Provide the [x, y] coordinate of the cell's center where the given text is located.  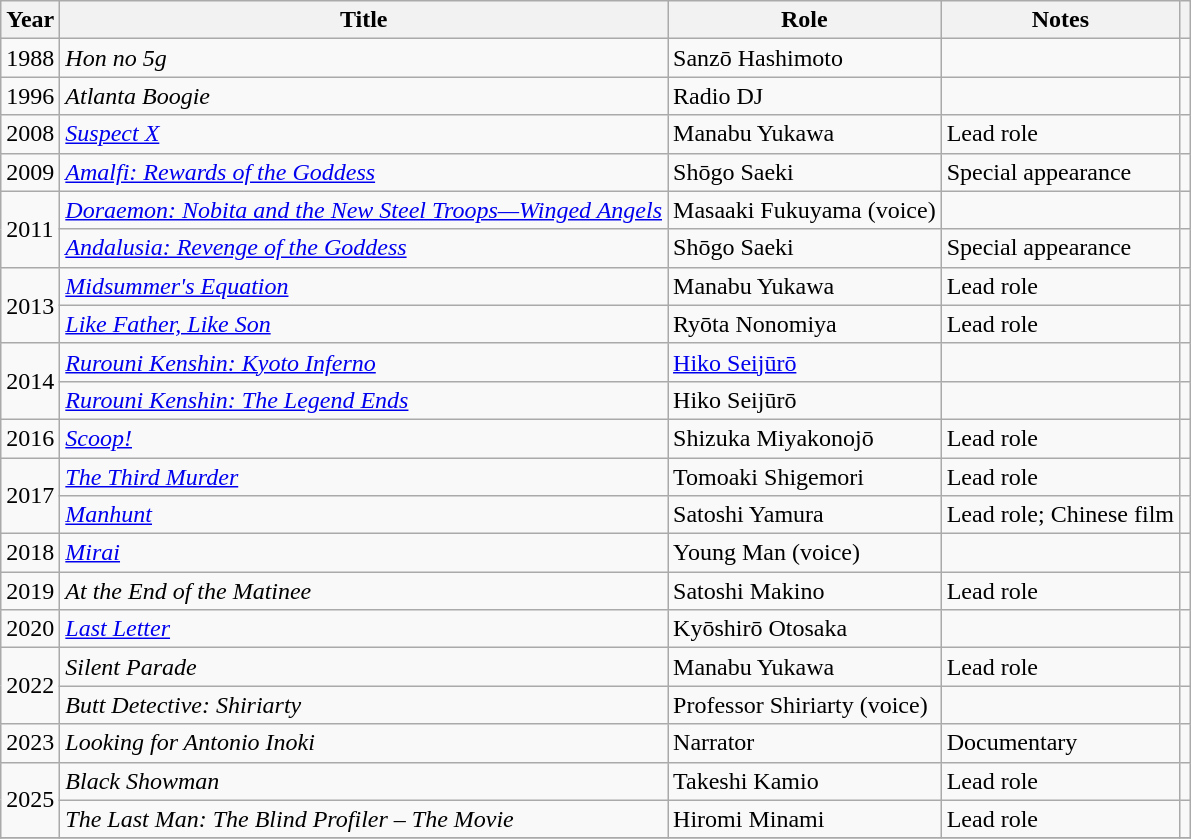
2016 [30, 438]
Satoshi Yamura [805, 515]
2008 [30, 134]
Suspect X [364, 134]
1988 [30, 58]
Rurouni Kenshin: Kyoto Inferno [364, 362]
2022 [30, 686]
Notes [1060, 20]
Documentary [1060, 743]
Ryōta Nonomiya [805, 324]
2014 [30, 381]
Andalusia: Revenge of the Goddess [364, 248]
Manhunt [364, 515]
Scoop! [364, 438]
2025 [30, 800]
Shizuka Miyakonojō [805, 438]
2023 [30, 743]
At the End of the Matinee [364, 591]
2019 [30, 591]
The Last Man: The Blind Profiler – The Movie [364, 819]
Role [805, 20]
Silent Parade [364, 667]
1996 [30, 96]
Narrator [805, 743]
2018 [30, 553]
Lead role; Chinese film [1060, 515]
Title [364, 20]
2017 [30, 496]
Doraemon: Nobita and the New Steel Troops—Winged Angels [364, 210]
Mirai [364, 553]
Like Father, Like Son [364, 324]
Butt Detective: Shiriarty [364, 705]
2013 [30, 305]
Last Letter [364, 629]
Professor Shiriarty (voice) [805, 705]
Looking for Antonio Inoki [364, 743]
Hiromi Minami [805, 819]
Black Showman [364, 781]
Masaaki Fukuyama (voice) [805, 210]
Young Man (voice) [805, 553]
Amalfi: Rewards of the Goddess [364, 172]
Atlanta Boogie [364, 96]
The Third Murder [364, 477]
2011 [30, 229]
Takeshi Kamio [805, 781]
Satoshi Makino [805, 591]
Rurouni Kenshin: The Legend Ends [364, 400]
2020 [30, 629]
Radio DJ [805, 96]
Tomoaki Shigemori [805, 477]
Sanzō Hashimoto [805, 58]
Midsummer's Equation [364, 286]
Year [30, 20]
Kyōshirō Otosaka [805, 629]
Hon no 5g [364, 58]
2009 [30, 172]
